Return (x, y) of the center of cell containing provided text 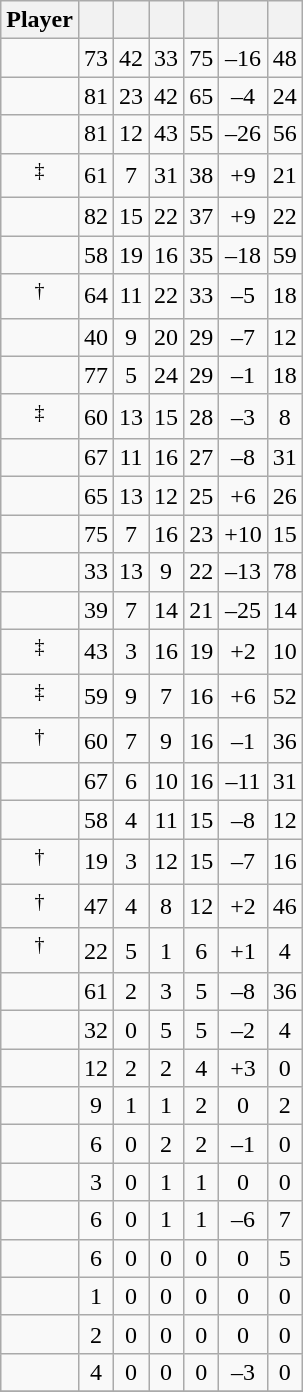
78 (284, 572)
46 (284, 906)
+1 (244, 950)
77 (96, 375)
+10 (244, 534)
47 (96, 906)
20 (166, 337)
–5 (244, 296)
–25 (244, 610)
+3 (244, 1068)
–18 (244, 255)
–6 (244, 1220)
82 (96, 217)
26 (284, 496)
32 (96, 1030)
–16 (244, 58)
–13 (244, 572)
–2 (244, 1030)
Player (40, 20)
–4 (244, 96)
27 (202, 458)
73 (96, 58)
–26 (244, 134)
37 (202, 217)
56 (284, 134)
55 (202, 134)
48 (284, 58)
39 (96, 610)
38 (202, 176)
35 (202, 255)
40 (96, 337)
25 (202, 496)
28 (202, 416)
64 (96, 296)
–11 (244, 782)
52 (284, 696)
